Provide the [X, Y] coordinate of the cell's center where the given text is located.  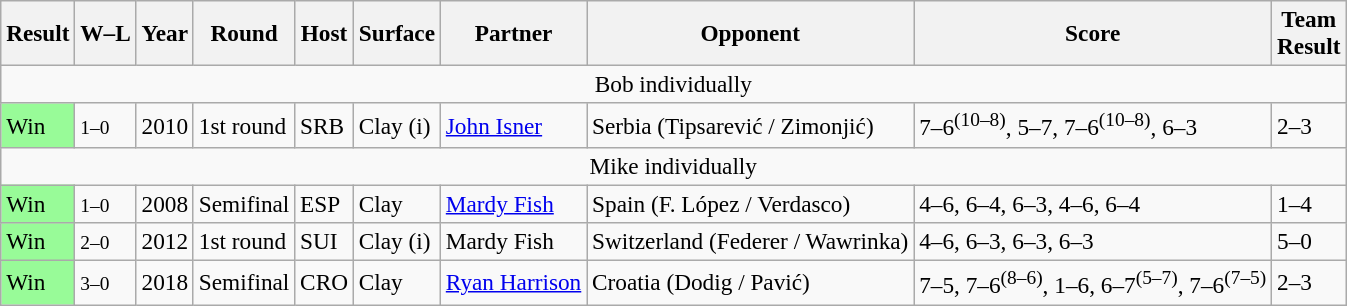
Partner [513, 32]
4–6, 6–4, 6–3, 4–6, 6–4 [1093, 204]
7–6(10–8), 5–7, 7–6(10–8), 6–3 [1093, 125]
2018 [164, 282]
Ryan Harrison [513, 282]
ESP [324, 204]
Surface [396, 32]
2010 [164, 125]
CRO [324, 282]
2012 [164, 241]
7–5, 7–6(8–6), 1–6, 6–7(5–7), 7–6(7–5) [1093, 282]
John Isner [513, 125]
Host [324, 32]
Switzerland (Federer / Wawrinka) [750, 241]
Score [1093, 32]
Bob individually [674, 84]
Spain (F. López / Verdasco) [750, 204]
2008 [164, 204]
3–0 [106, 282]
W–L [106, 32]
SUI [324, 241]
5–0 [1309, 241]
SRB [324, 125]
TeamResult [1309, 32]
1–4 [1309, 204]
Mike individually [674, 166]
Round [244, 32]
Year [164, 32]
Result [38, 32]
Opponent [750, 32]
Croatia (Dodig / Pavić) [750, 282]
4–6, 6–3, 6–3, 6–3 [1093, 241]
2–0 [106, 241]
Serbia (Tipsarević / Zimonjić) [750, 125]
